Determine the (x, y) coordinate at the center of the cell enclosing the given text.  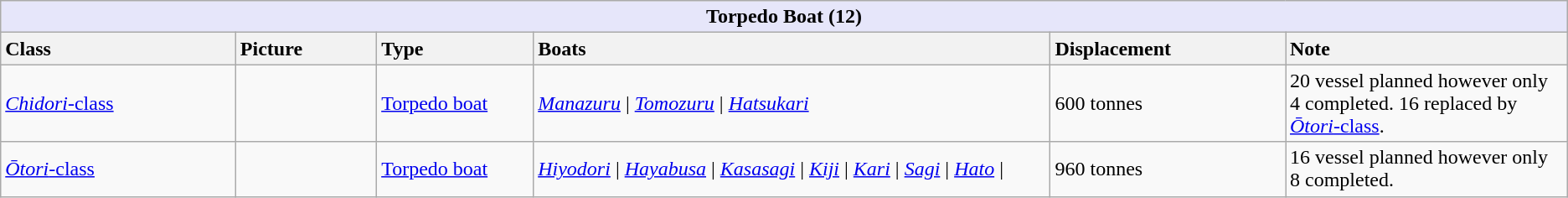
Chidori-class (119, 103)
Displacement (1168, 49)
Boats (792, 49)
20 vessel planned however only 4 completed. 16 replaced by Ōtori-class. (1426, 103)
Picture (306, 49)
Manazuru | Tomozuru | Hatsukari (792, 103)
Type (456, 49)
Note (1426, 49)
16 vessel planned however only 8 completed. (1426, 169)
600 tonnes (1168, 103)
Torpedo Boat (12) (784, 17)
960 tonnes (1168, 169)
Class (119, 49)
Ōtori-class (119, 169)
Hiyodori | Hayabusa | Kasasagi | Kiji | Kari | Sagi | Hato | (792, 169)
